From the cell containing the given text, extract its center point as [X, Y] coordinate. 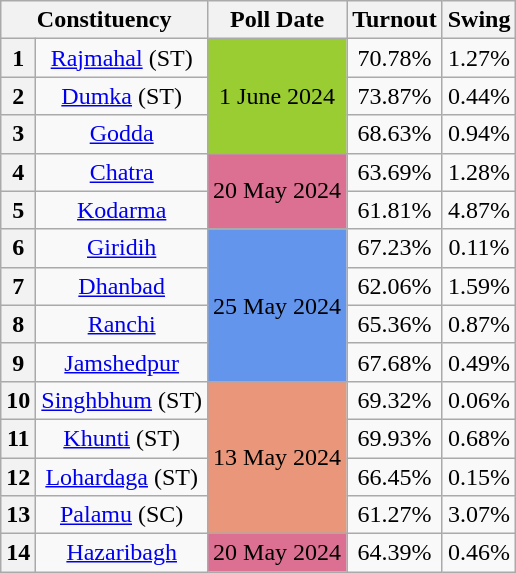
Kodarma [122, 210]
7 [18, 286]
64.39% [395, 553]
3.07% [479, 515]
Constituency [104, 20]
Dhanbad [122, 286]
66.45% [395, 477]
13 [18, 515]
69.93% [395, 438]
Khunti (ST) [122, 438]
12 [18, 477]
0.68% [479, 438]
63.69% [395, 172]
Palamu (SC) [122, 515]
62.06% [395, 286]
1.27% [479, 58]
Hazaribagh [122, 553]
1.59% [479, 286]
Godda [122, 134]
4 [18, 172]
67.23% [395, 248]
0.87% [479, 324]
70.78% [395, 58]
1.28% [479, 172]
65.36% [395, 324]
0.49% [479, 362]
25 May 2024 [278, 305]
1 June 2024 [278, 96]
Dumka (ST) [122, 96]
4.87% [479, 210]
10 [18, 400]
Rajmahal (ST) [122, 58]
Lohardaga (ST) [122, 477]
67.68% [395, 362]
Chatra [122, 172]
0.11% [479, 248]
Poll Date [278, 20]
Jamshedpur [122, 362]
69.32% [395, 400]
3 [18, 134]
68.63% [395, 134]
Giridih [122, 248]
14 [18, 553]
Singhbhum (ST) [122, 400]
0.15% [479, 477]
0.46% [479, 553]
8 [18, 324]
5 [18, 210]
2 [18, 96]
9 [18, 362]
Ranchi [122, 324]
61.27% [395, 515]
11 [18, 438]
0.06% [479, 400]
73.87% [395, 96]
Swing [479, 20]
Turnout [395, 20]
1 [18, 58]
0.94% [479, 134]
6 [18, 248]
13 May 2024 [278, 457]
0.44% [479, 96]
61.81% [395, 210]
